Return the (X, Y) coordinate for the center point of the cell that contains the specified text.  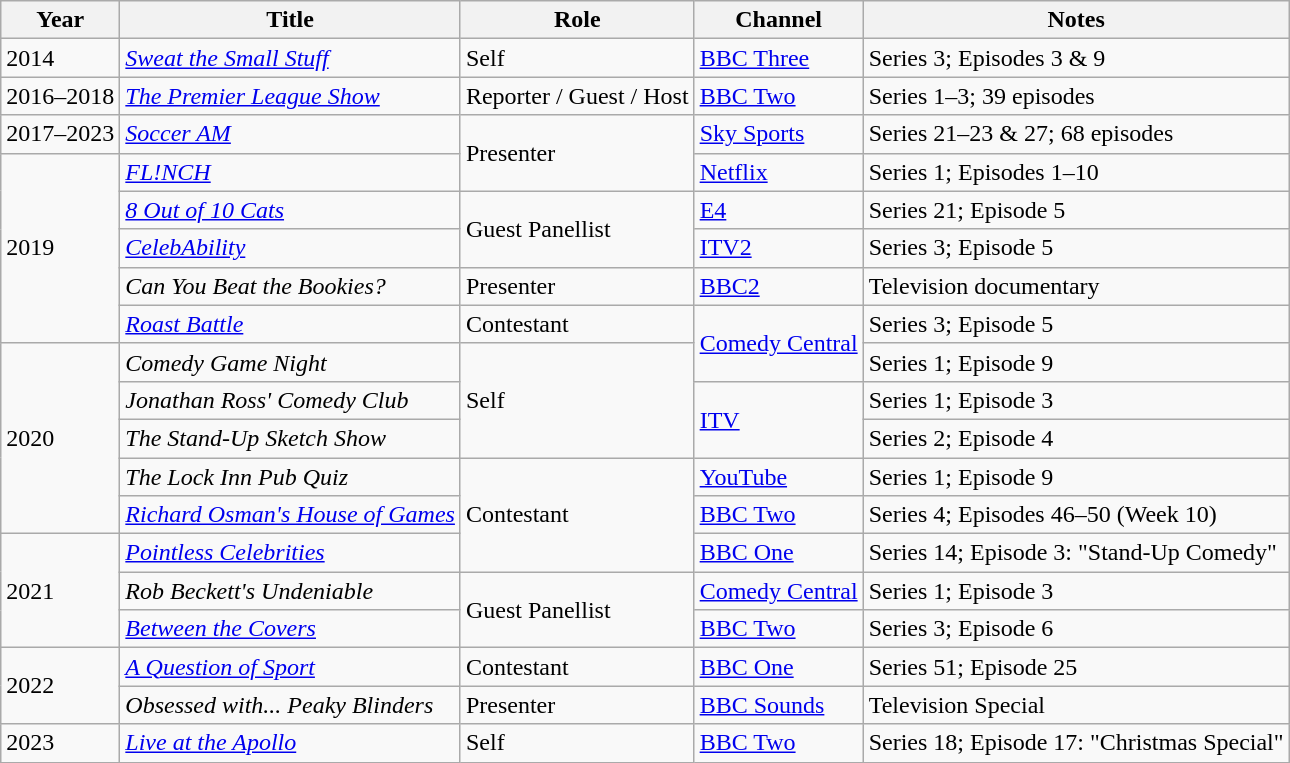
The Stand-Up Sketch Show (290, 438)
The Lock Inn Pub Quiz (290, 477)
E4 (778, 210)
Series 1; Episodes 1–10 (1076, 172)
Channel (778, 20)
Series 18; Episode 17: "Christmas Special" (1076, 743)
BBC Sounds (778, 705)
Series 3; Episodes 3 & 9 (1076, 58)
2020 (60, 438)
2021 (60, 591)
Rob Beckett's Undeniable (290, 591)
BBC Three (778, 58)
2019 (60, 248)
Series 51; Episode 25 (1076, 667)
Pointless Celebrities (290, 553)
Sweat the Small Stuff (290, 58)
Can You Beat the Bookies? (290, 286)
Comedy Game Night (290, 362)
Netflix (778, 172)
Roast Battle (290, 324)
2014 (60, 58)
Television Special (1076, 705)
FL!NCH (290, 172)
Obsessed with... Peaky Blinders (290, 705)
Sky Sports (778, 134)
Year (60, 20)
ITV (778, 419)
Reporter / Guest / Host (577, 96)
Soccer AM (290, 134)
8 Out of 10 Cats (290, 210)
A Question of Sport (290, 667)
Series 21–23 & 27; 68 episodes (1076, 134)
ITV2 (778, 248)
YouTube (778, 477)
Title (290, 20)
2022 (60, 686)
Live at the Apollo (290, 743)
Series 21; Episode 5 (1076, 210)
The Premier League Show (290, 96)
Series 1–3; 39 episodes (1076, 96)
Series 3; Episode 6 (1076, 629)
Role (577, 20)
Television documentary (1076, 286)
Jonathan Ross' Comedy Club (290, 400)
Series 14; Episode 3: "Stand-Up Comedy" (1076, 553)
2023 (60, 743)
Series 2; Episode 4 (1076, 438)
CelebAbility (290, 248)
Between the Covers (290, 629)
Series 4; Episodes 46–50 (Week 10) (1076, 515)
BBC2 (778, 286)
2017–2023 (60, 134)
2016–2018 (60, 96)
Richard Osman's House of Games (290, 515)
Notes (1076, 20)
